Return [x, y] of the center of cell containing provided text 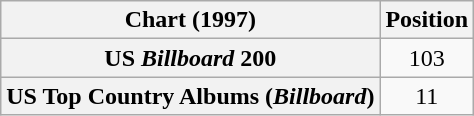
Position [427, 20]
Chart (1997) [190, 20]
US Billboard 200 [190, 58]
11 [427, 96]
103 [427, 58]
US Top Country Albums (Billboard) [190, 96]
